Return the (x, y) coordinate for the center point of the cell that contains the specified text.  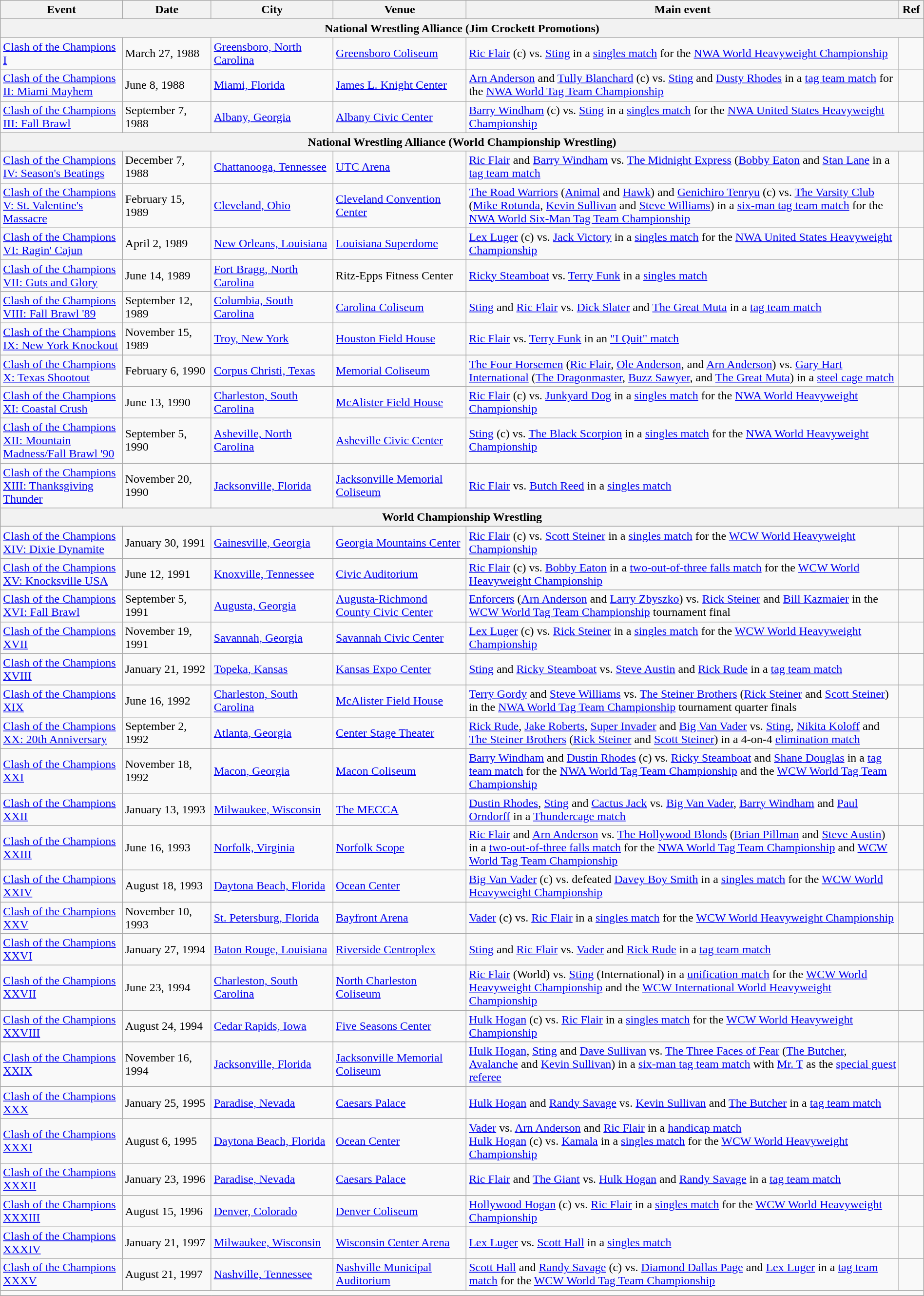
Clash of the Champions VII: Guts and Glory (61, 275)
Sting and Ric Flair vs. Vader and Rick Rude in a tag team match (683, 950)
Clash of the Champions XXIV (61, 885)
Clash of the Champions XV: Knocksville USA (61, 574)
August 6, 1995 (167, 1141)
November 18, 1992 (167, 771)
August 18, 1993 (167, 885)
UTC Arena (400, 167)
April 2, 1989 (167, 244)
Knoxville, Tennessee (272, 574)
Clash of the Champions XVIII (61, 669)
September 7, 1988 (167, 117)
Nashville Municipal Auditorium (400, 1275)
Macon Coliseum (400, 771)
Lex Luger (c) vs. Jack Victory in a singles match for the NWA United States Heavyweight Championship (683, 244)
North Charleston Coliseum (400, 988)
Denver Coliseum (400, 1211)
Louisiana Superdome (400, 244)
Ric Flair (c) vs. Junkyard Dog in a singles match for the NWA World Heavyweight Championship (683, 403)
Ric Flair vs. Terry Funk in an "I Quit" match (683, 338)
Clash of the Champions XXXV (61, 1275)
Macon, Georgia (272, 771)
Main event (683, 10)
January 13, 1993 (167, 809)
Clash of the Champions XXIII (61, 847)
Clash of the Champions V: St. Valentine's Massacre (61, 205)
Barry Windham (c) vs. Sting in a singles match for the NWA United States Heavyweight Championship (683, 117)
Augusta, Georgia (272, 606)
Venue (400, 10)
The MECCA (400, 809)
Clash of the Champions XX: 20th Anniversary (61, 732)
Albany, Georgia (272, 117)
Riverside Centroplex (400, 950)
Baton Rouge, Louisiana (272, 950)
January 21, 1997 (167, 1242)
Chattanooga, Tennessee (272, 167)
Clash of the Champions XXX (61, 1103)
Hulk Hogan and Randy Savage vs. Kevin Sullivan and The Butcher in a tag team match (683, 1103)
Clash of the Champions I (61, 54)
Fort Bragg, North Carolina (272, 275)
June 12, 1991 (167, 574)
Georgia Mountains Center (400, 542)
Norfolk Scope (400, 847)
New Orleans, Louisiana (272, 244)
Carolina Coliseum (400, 307)
Clash of the Champions X: Texas Shootout (61, 371)
Event (61, 10)
Clash of the Champions XXVII (61, 988)
Clash of the Champions IV: Season's Beatings (61, 167)
Hollywood Hogan (c) vs. Ric Flair in a singles match for the WCW World Heavyweight Championship (683, 1211)
Miami, Florida (272, 85)
January 23, 1996 (167, 1179)
January 30, 1991 (167, 542)
Five Seasons Center (400, 1026)
Greensboro Coliseum (400, 54)
February 6, 1990 (167, 371)
Greensboro, North Carolina (272, 54)
Topeka, Kansas (272, 669)
Clash of the Champions XXXII (61, 1179)
Bayfront Arena (400, 918)
September 5, 1990 (167, 441)
Sting (c) vs. The Black Scorpion in a singles match for the NWA World Heavyweight Championship (683, 441)
January 21, 1992 (167, 669)
Clash of the Champions XXV (61, 918)
City (272, 10)
Sting and Ric Flair vs. Dick Slater and The Great Muta in a tag team match (683, 307)
November 20, 1990 (167, 486)
November 16, 1994 (167, 1064)
Ric Flair and The Giant vs. Hulk Hogan and Randy Savage in a tag team match (683, 1179)
September 2, 1992 (167, 732)
Sting and Ricky Steamboat vs. Steve Austin and Rick Rude in a tag team match (683, 669)
Wisconsin Center Arena (400, 1242)
June 23, 1994 (167, 988)
December 7, 1988 (167, 167)
Clash of the Champions XIV: Dixie Dynamite (61, 542)
Lex Luger (c) vs. Rick Steiner in a singles match for the WCW World Heavyweight Championship (683, 638)
Kansas Expo Center (400, 669)
Atlanta, Georgia (272, 732)
Clash of the Champions XXIX (61, 1064)
June 13, 1990 (167, 403)
Clash of the Champions XIII: Thanksgiving Thunder (61, 486)
Gainesville, Georgia (272, 542)
September 12, 1989 (167, 307)
Asheville, North Carolina (272, 441)
Date (167, 10)
September 5, 1991 (167, 606)
Clash of the Champions XVII (61, 638)
Savannah Civic Center (400, 638)
Clash of the Champions XXVI (61, 950)
Norfolk, Virginia (272, 847)
Ric Flair (c) vs. Scott Steiner in a singles match for the WCW World Heavyweight Championship (683, 542)
Dustin Rhodes, Sting and Cactus Jack vs. Big Van Vader, Barry Windham and Paul Orndorff in a Thundercage match (683, 809)
Lex Luger vs. Scott Hall in a singles match (683, 1242)
Clash of the Champions XVI: Fall Brawl (61, 606)
August 21, 1997 (167, 1275)
St. Petersburg, Florida (272, 918)
Vader vs. Arn Anderson and Ric Flair in a handicap matchHulk Hogan (c) vs. Kamala in a singles match for the WCW World Heavyweight Championship (683, 1141)
Albany Civic Center (400, 117)
November 10, 1993 (167, 918)
Clash of the Champions XXXI (61, 1141)
Cleveland, Ohio (272, 205)
March 27, 1988 (167, 54)
Denver, Colorado (272, 1211)
Ric Flair (c) vs. Sting in a singles match for the NWA World Heavyweight Championship (683, 54)
Arn Anderson and Tully Blanchard (c) vs. Sting and Dusty Rhodes in a tag team match for the NWA World Tag Team Championship (683, 85)
National Wrestling Alliance (World Championship Wrestling) (462, 142)
Clash of the Champions IX: New York Knockout (61, 338)
November 15, 1989 (167, 338)
Clash of the Champions XXI (61, 771)
Troy, New York (272, 338)
Ric Flair and Barry Windham vs. The Midnight Express (Bobby Eaton and Stan Lane in a tag team match (683, 167)
Ref (911, 10)
Enforcers (Arn Anderson and Larry Zbyszko) vs. Rick Steiner and Bill Kazmaier in the WCW World Tag Team Championship tournament final (683, 606)
Clash of the Champions XXVIII (61, 1026)
Clash of the Champions II: Miami Mayhem (61, 85)
Clash of the Champions XXXIV (61, 1242)
January 25, 1995 (167, 1103)
June 16, 1993 (167, 847)
August 15, 1996 (167, 1211)
Vader (c) vs. Ric Flair in a singles match for the WCW World Heavyweight Championship (683, 918)
Asheville Civic Center (400, 441)
Clash of the Champions XXII (61, 809)
June 14, 1989 (167, 275)
Clash of the Champions VIII: Fall Brawl '89 (61, 307)
Ritz-Epps Fitness Center (400, 275)
Columbia, South Carolina (272, 307)
Nashville, Tennessee (272, 1275)
Clash of the Champions VI: Ragin' Cajun (61, 244)
Cleveland Convention Center (400, 205)
January 27, 1994 (167, 950)
Scott Hall and Randy Savage (c) vs. Diamond Dallas Page and Lex Luger in a tag team match for the WCW World Tag Team Championship (683, 1275)
Clash of the Champions XXXIII (61, 1211)
Big Van Vader (c) vs. defeated Davey Boy Smith in a singles match for the WCW World Heavyweight Championship (683, 885)
Savannah, Georgia (272, 638)
Cedar Rapids, Iowa (272, 1026)
June 8, 1988 (167, 85)
November 19, 1991 (167, 638)
February 15, 1989 (167, 205)
Corpus Christi, Texas (272, 371)
Clash of the Champions XII: Mountain Madness/Fall Brawl '90 (61, 441)
Ric Flair vs. Butch Reed in a singles match (683, 486)
Augusta-Richmond County Civic Center (400, 606)
Clash of the Champions XI: Coastal Crush (61, 403)
June 16, 1992 (167, 701)
Civic Auditorium (400, 574)
Memorial Coliseum (400, 371)
Clash of the Champions XIX (61, 701)
Ric Flair (c) vs. Bobby Eaton in a two-out-of-three falls match for the WCW World Heavyweight Championship (683, 574)
James L. Knight Center (400, 85)
Clash of the Champions III: Fall Brawl (61, 117)
National Wrestling Alliance (Jim Crockett Promotions) (462, 28)
Ricky Steamboat vs. Terry Funk in a singles match (683, 275)
Hulk Hogan (c) vs. Ric Flair in a singles match for the WCW World Heavyweight Championship (683, 1026)
World Championship Wrestling (462, 517)
August 24, 1994 (167, 1026)
Center Stage Theater (400, 732)
Houston Field House (400, 338)
